Provide the [X, Y] coordinate of the cell's center where the given text is located.  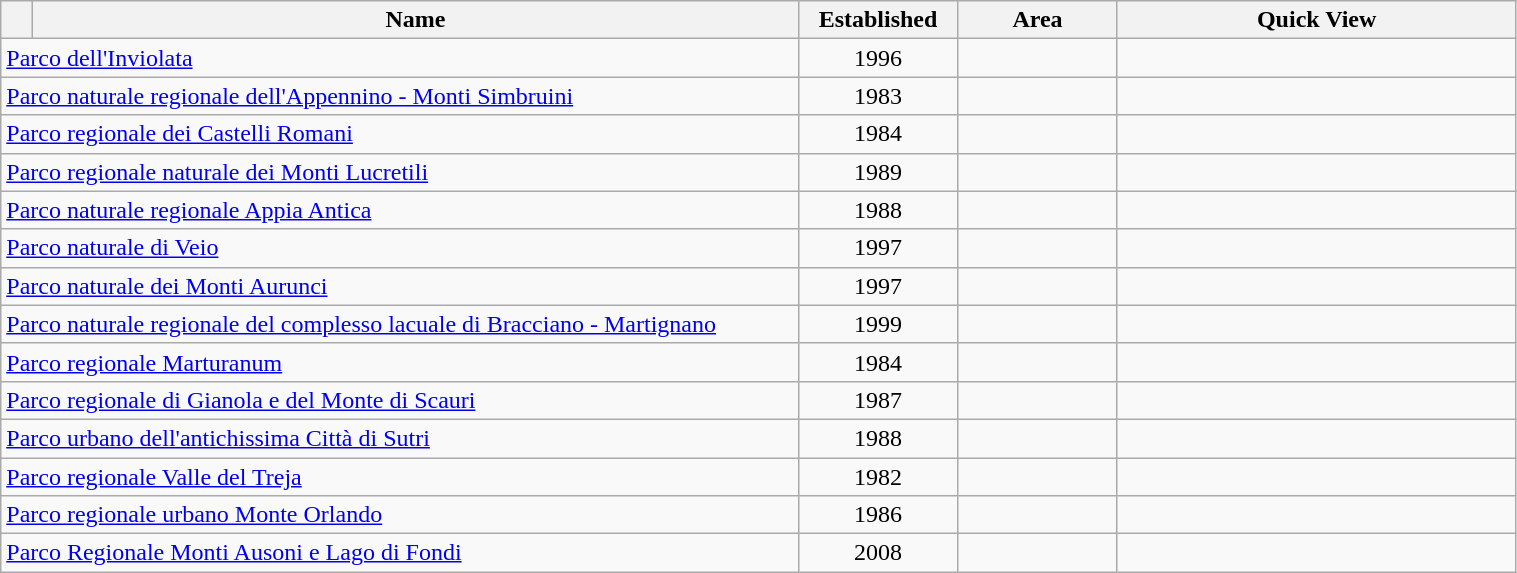
Parco dell'Inviolata [400, 58]
1986 [878, 515]
Parco urbano dell'antichissima Città di Sutri [400, 438]
Parco Regionale Monti Ausoni e Lago di Fondi [400, 553]
Area [1038, 20]
Parco regionale di Gianola e del Monte di Scauri [400, 400]
Parco regionale naturale dei Monti Lucretili [400, 172]
Parco naturale regionale dell'Appennino - Monti Simbruini [400, 96]
Parco naturale di Veio [400, 248]
1982 [878, 477]
Parco regionale Valle del Treja [400, 477]
1996 [878, 58]
1999 [878, 324]
Parco naturale regionale Appia Antica [400, 210]
1989 [878, 172]
Parco naturale dei Monti Aurunci [400, 286]
Name [416, 20]
Parco regionale urbano Monte Orlando [400, 515]
Parco regionale Marturanum [400, 362]
Quick View [1316, 20]
Parco naturale regionale del complesso lacuale di Bracciano - Martignano [400, 324]
1987 [878, 400]
Parco regionale dei Castelli Romani [400, 134]
Established [878, 20]
1983 [878, 96]
2008 [878, 553]
